Extract the (x, y) coordinate from the center of the cell holding the provided text.  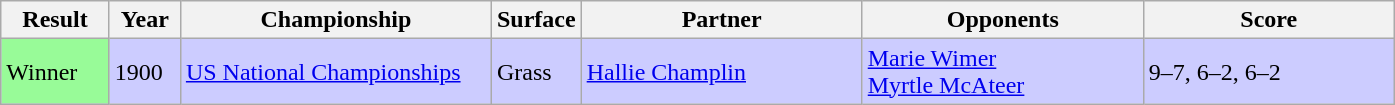
Opponents (1002, 20)
Marie Wimer Myrtle McAteer (1002, 72)
Hallie Champlin (722, 72)
Partner (722, 20)
Championship (336, 20)
Score (1268, 20)
Grass (536, 72)
Year (144, 20)
1900 (144, 72)
9–7, 6–2, 6–2 (1268, 72)
Winner (56, 72)
Surface (536, 20)
US National Championships (336, 72)
Result (56, 20)
